Determine the (X, Y) coordinate at the center of the cell enclosing the given text.  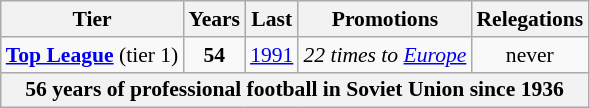
Relegations (530, 19)
56 years of professional football in Soviet Union since 1936 (295, 90)
Last (272, 19)
Top League (tier 1) (92, 55)
Years (214, 19)
22 times to Europe (384, 55)
1991 (272, 55)
Tier (92, 19)
never (530, 55)
Promotions (384, 19)
54 (214, 55)
